Determine the [X, Y] coordinate at the center of the cell enclosing the given text.  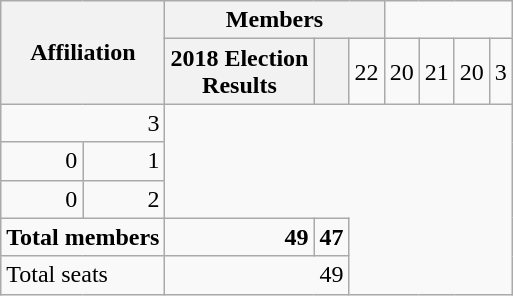
Total seats [83, 275]
21 [436, 72]
Affiliation [83, 52]
Members [274, 20]
22 [366, 72]
2 [124, 199]
Total members [83, 237]
2018 ElectionResults [240, 72]
47 [332, 237]
1 [124, 161]
